Pinpoint the cell where the given text exists, returning its [X, Y] midpoint coordinate. 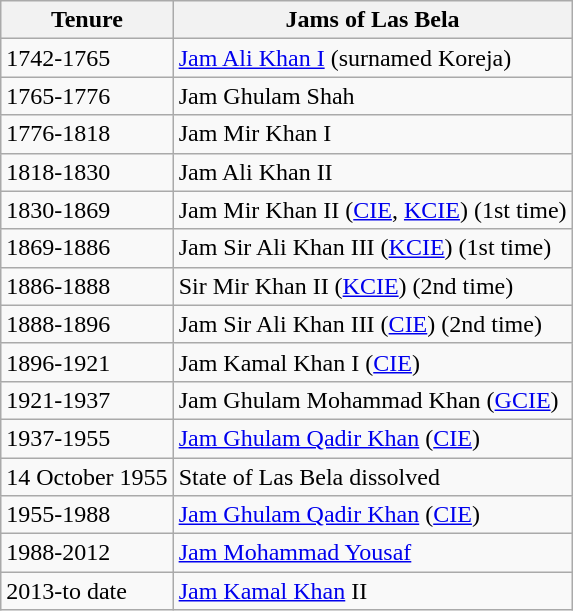
Jam Mohammad Yousaf [372, 553]
1776-1818 [87, 134]
2013-to date [87, 591]
14 October 1955 [87, 477]
State of Las Bela dissolved [372, 477]
1765-1776 [87, 96]
Jam Ali Khan I (surnamed Koreja) [372, 58]
1955-1988 [87, 515]
Jams of Las Bela [372, 20]
Jam Ghulam Shah [372, 96]
1921-1937 [87, 400]
Jam Kamal Khan I (CIE) [372, 362]
Jam Ghulam Mohammad Khan (GCIE) [372, 400]
Jam Kamal Khan II [372, 591]
Jam Sir Ali Khan III (KCIE) (1st time) [372, 248]
1830-1869 [87, 210]
Sir Mir Khan II (KCIE) (2nd time) [372, 286]
1937-1955 [87, 438]
1742-1765 [87, 58]
1888-1896 [87, 324]
Tenure [87, 20]
1896-1921 [87, 362]
Jam Mir Khan I [372, 134]
1988-2012 [87, 553]
1869-1886 [87, 248]
1886-1888 [87, 286]
1818-1830 [87, 172]
Jam Ali Khan II [372, 172]
Jam Mir Khan II (CIE, KCIE) (1st time) [372, 210]
Jam Sir Ali Khan III (CIE) (2nd time) [372, 324]
